Locate the cell with the specified text and output its (x, y) center coordinate. 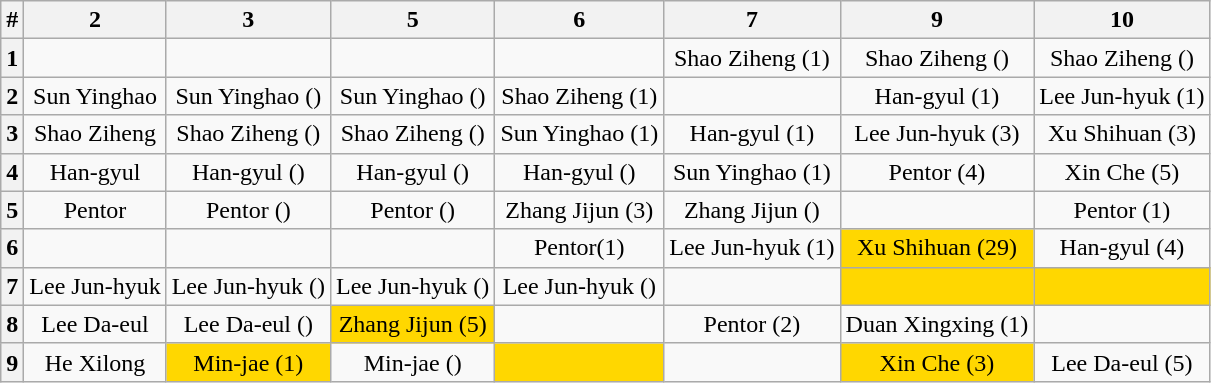
Zhang Jijun (3) (580, 210)
Xin Che (3) (937, 362)
Pentor (1) (1122, 210)
Pentor (95, 210)
Pentor (4) (937, 172)
Lee Da-eul () (248, 324)
Min-jae (1) (248, 362)
Zhang Jijun () (752, 210)
He Xilong (95, 362)
1 (12, 58)
Han-gyul (4) (1122, 248)
Han-gyul (95, 172)
Lee Jun-hyuk (3) (937, 134)
Lee Da-eul (95, 324)
Xin Che (5) (1122, 172)
Xu Shihuan (29) (937, 248)
Lee Jun-hyuk (95, 286)
8 (12, 324)
Sun Yinghao (95, 96)
4 (12, 172)
Duan Xingxing (1) (937, 324)
# (12, 20)
Zhang Jijun (5) (413, 324)
Lee Da-eul (5) (1122, 362)
Pentor (2) (752, 324)
Xu Shihuan (3) (1122, 134)
Pentor(1) (580, 248)
10 (1122, 20)
Shao Ziheng (95, 134)
Min-jae () (413, 362)
